Determine the [x, y] coordinate at the center of the cell enclosing the given text.  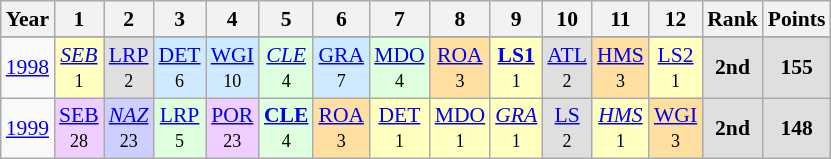
10 [567, 19]
4 [232, 19]
MDO4 [400, 68]
WGI10 [232, 68]
SEB1 [79, 68]
Points [797, 19]
3 [180, 19]
Rank [732, 19]
11 [620, 19]
LS21 [676, 68]
1999 [28, 128]
Year [28, 19]
9 [516, 19]
POR23 [232, 128]
GRA1 [516, 128]
LS11 [516, 68]
NAZ23 [129, 128]
LRP2 [129, 68]
7 [400, 19]
GRA7 [341, 68]
ATL2 [567, 68]
8 [460, 19]
SEB28 [79, 128]
5 [286, 19]
HMS3 [620, 68]
LRP5 [180, 128]
1 [79, 19]
155 [797, 68]
DET6 [180, 68]
DET1 [400, 128]
LS2 [567, 128]
MDO1 [460, 128]
12 [676, 19]
HMS1 [620, 128]
148 [797, 128]
WGI3 [676, 128]
6 [341, 19]
1998 [28, 68]
2 [129, 19]
